Provide the [x, y] coordinate of the cell's center where the given text is located.  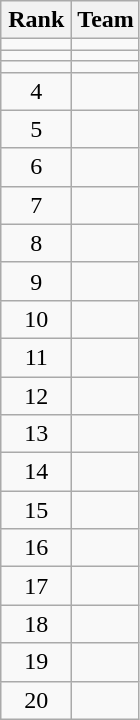
16 [36, 548]
13 [36, 434]
9 [36, 281]
18 [36, 624]
8 [36, 243]
Team [106, 20]
10 [36, 319]
15 [36, 510]
4 [36, 91]
6 [36, 167]
Rank [36, 20]
7 [36, 205]
11 [36, 357]
5 [36, 129]
20 [36, 700]
17 [36, 586]
14 [36, 472]
19 [36, 662]
12 [36, 395]
